Capture the cell that displays the provided text and extract its [x, y] central coordinate. 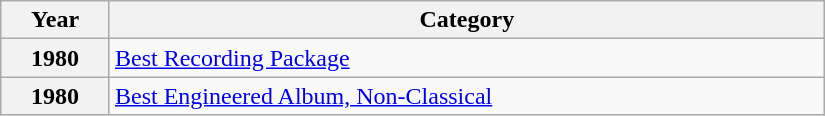
Best Engineered Album, Non-Classical [466, 96]
Year [56, 20]
Category [466, 20]
Best Recording Package [466, 58]
